Determine the (X, Y) coordinate at the center of the cell enclosing the given text.  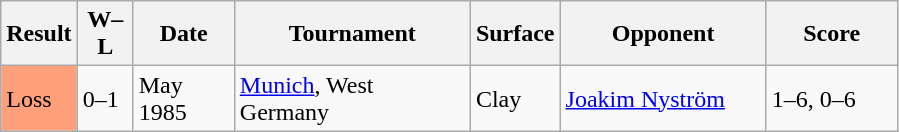
Joakim Nyström (663, 98)
Date (184, 34)
Result (39, 34)
Clay (515, 98)
Opponent (663, 34)
1–6, 0–6 (832, 98)
Score (832, 34)
Loss (39, 98)
May 1985 (184, 98)
0–1 (105, 98)
Munich, West Germany (352, 98)
Surface (515, 34)
Tournament (352, 34)
W–L (105, 34)
